Search for the cell housing the specified text and yield its (X, Y) center coordinate. 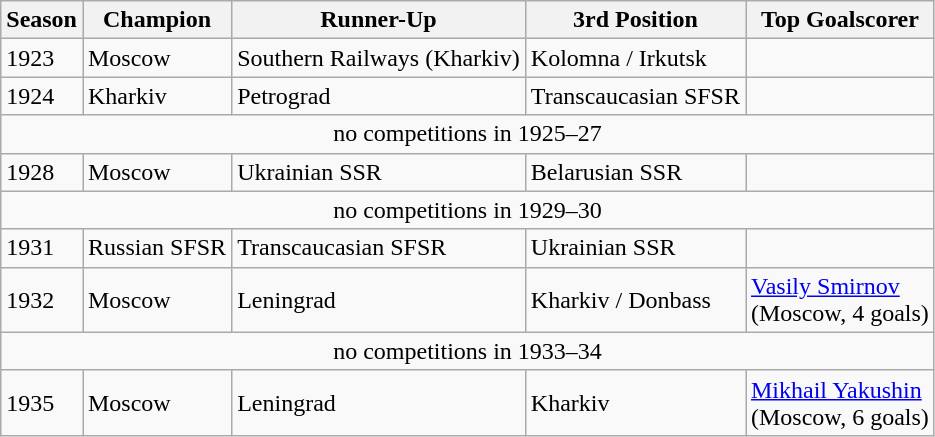
Top Goalscorer (840, 20)
Champion (156, 20)
Season (42, 20)
Belarusian SSR (635, 172)
Kharkiv / Donbass (635, 300)
1928 (42, 172)
Petrograd (379, 96)
no competitions in 1933–34 (468, 351)
1935 (42, 402)
1923 (42, 58)
Vasily Smirnov(Moscow, 4 goals) (840, 300)
no competitions in 1925–27 (468, 134)
no competitions in 1929–30 (468, 210)
Southern Railways (Kharkiv) (379, 58)
Kolomna / Irkutsk (635, 58)
3rd Position (635, 20)
1932 (42, 300)
Russian SFSR (156, 248)
1924 (42, 96)
Mikhail Yakushin(Moscow, 6 goals) (840, 402)
Runner-Up (379, 20)
1931 (42, 248)
